Detect which cell encompasses the target text, then output its (X, Y) center coordinate. 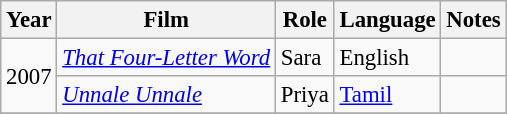
Language (388, 20)
That Four-Letter Word (166, 58)
Film (166, 20)
English (388, 58)
Priya (304, 95)
Unnale Unnale (166, 95)
Sara (304, 58)
Role (304, 20)
Year (29, 20)
2007 (29, 76)
Tamil (388, 95)
Notes (474, 20)
